Return (x, y) of the center of cell containing provided text 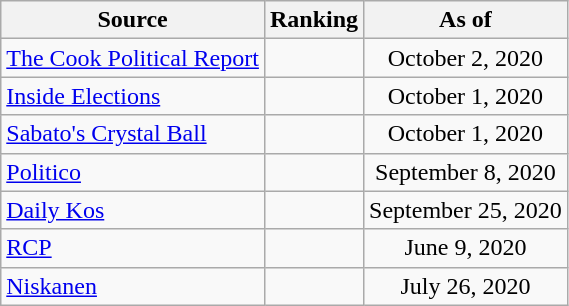
Politico (133, 172)
Ranking (314, 20)
October 2, 2020 (466, 58)
Niskanen (133, 286)
Sabato's Crystal Ball (133, 134)
The Cook Political Report (133, 58)
Daily Kos (133, 210)
Inside Elections (133, 96)
June 9, 2020 (466, 248)
September 8, 2020 (466, 172)
As of (466, 20)
July 26, 2020 (466, 286)
September 25, 2020 (466, 210)
RCP (133, 248)
Source (133, 20)
